Scan for the cell matching the given text and deliver its (x, y) coordinate at center. 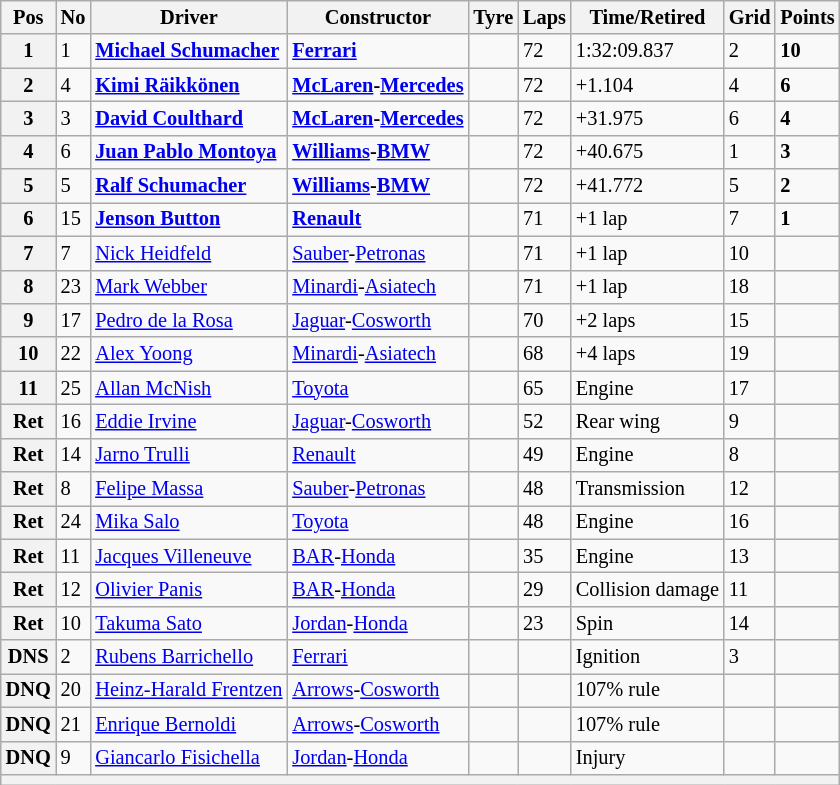
Juan Pablo Montoya (188, 152)
Allan McNish (188, 388)
Olivier Panis (188, 589)
65 (544, 388)
1:32:09.837 (648, 51)
Mika Salo (188, 522)
24 (74, 522)
Transmission (648, 489)
Pedro de la Rosa (188, 320)
+4 laps (648, 354)
Injury (648, 758)
68 (544, 354)
19 (750, 354)
29 (544, 589)
+1.104 (648, 85)
Laps (544, 17)
22 (74, 354)
+31.975 (648, 118)
20 (74, 690)
Michael Schumacher (188, 51)
Ralf Schumacher (188, 186)
21 (74, 724)
Pos (28, 17)
Constructor (378, 17)
35 (544, 556)
25 (74, 388)
No (74, 17)
DNS (28, 657)
Rear wing (648, 421)
Jenson Button (188, 219)
Kimi Räikkönen (188, 85)
Ignition (648, 657)
Rubens Barrichello (188, 657)
Tyre (493, 17)
Points (807, 17)
Enrique Bernoldi (188, 724)
Mark Webber (188, 287)
Grid (750, 17)
Felipe Massa (188, 489)
Takuma Sato (188, 623)
+40.675 (648, 152)
18 (750, 287)
Collision damage (648, 589)
52 (544, 421)
Driver (188, 17)
Spin (648, 623)
Nick Heidfeld (188, 253)
Alex Yoong (188, 354)
13 (750, 556)
Jarno Trulli (188, 455)
Jacques Villeneuve (188, 556)
+2 laps (648, 320)
Eddie Irvine (188, 421)
+41.772 (648, 186)
Giancarlo Fisichella (188, 758)
70 (544, 320)
49 (544, 455)
David Coulthard (188, 118)
Time/Retired (648, 17)
Heinz-Harald Frentzen (188, 690)
